Provide the (X, Y) coordinate of the cell's center where the given text is located.  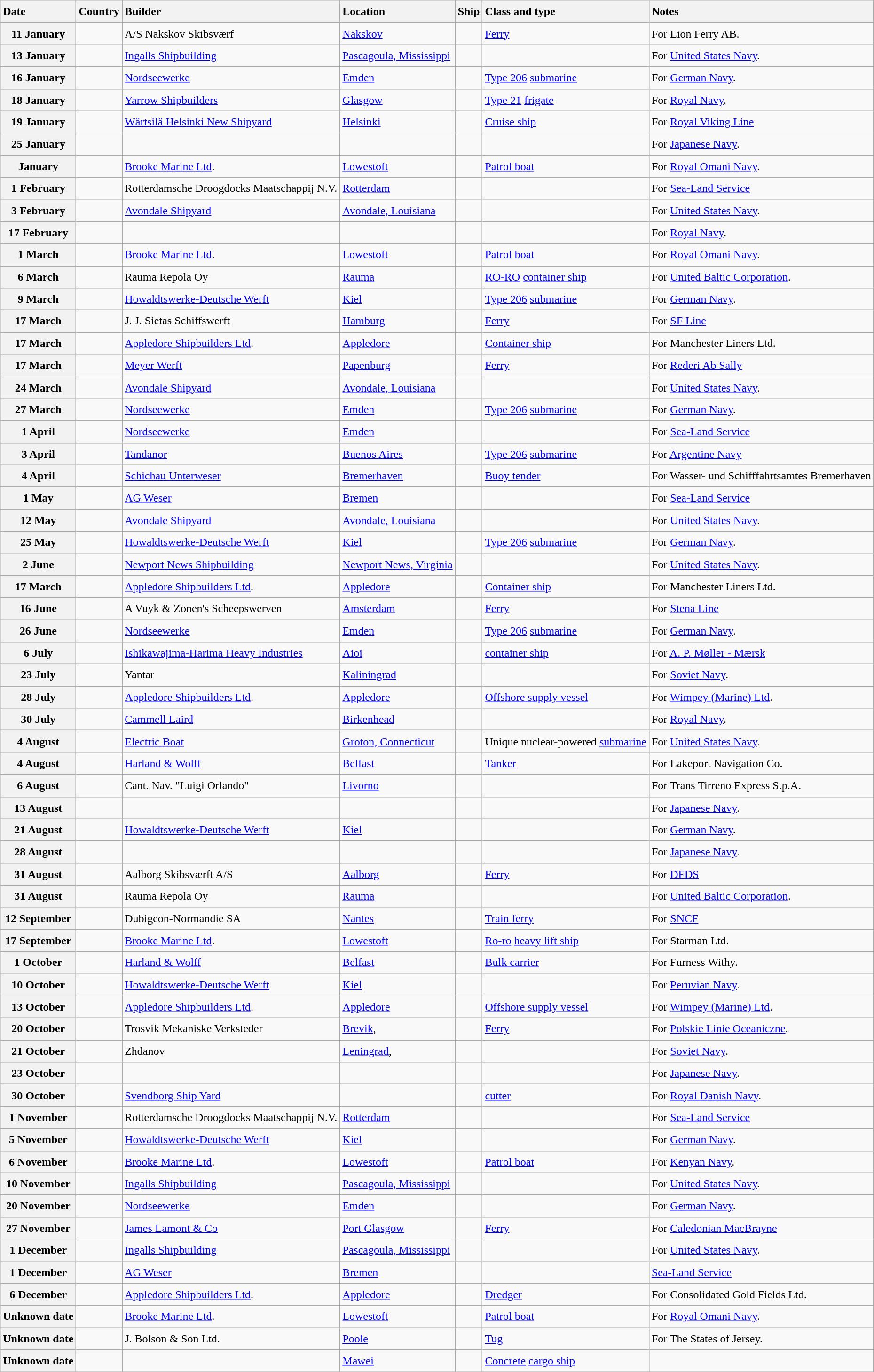
16 June (39, 608)
20 November (39, 1206)
1 March (39, 255)
12 May (39, 520)
RO-RO container ship (566, 277)
Sea-Land Service (761, 1272)
Bulk carrier (566, 963)
6 March (39, 277)
24 March (39, 387)
Livorno (398, 786)
For Royal Viking Line (761, 122)
Dredger (566, 1294)
For Royal Danish Navy. (761, 1095)
For A. P. Møller - Mærsk (761, 653)
James Lamont & Co (231, 1228)
Unique nuclear-powered submarine (566, 742)
For SF Line (761, 321)
6 July (39, 653)
6 December (39, 1294)
For SNCF (761, 918)
30 July (39, 719)
Newport News, Virginia (398, 564)
Kaliningrad (398, 675)
13 January (39, 55)
Papenburg (398, 366)
For Lion Ferry AB. (761, 34)
Aioi (398, 653)
For Furness Withy. (761, 963)
10 October (39, 985)
Electric Boat (231, 742)
A/S Nakskov Skibsværf (231, 34)
Groton, Connecticut (398, 742)
4 April (39, 476)
Yantar (231, 675)
A Vuyk & Zonen's Scheepswerven (231, 608)
Aalborg (398, 874)
Class and type (566, 11)
container ship (566, 653)
For Trans Tirreno Express S.p.A. (761, 786)
1 October (39, 963)
Ro-ro heavy lift ship (566, 940)
23 July (39, 675)
Cammell Laird (231, 719)
J. J. Sietas Schiffswerft (231, 321)
30 October (39, 1095)
27 November (39, 1228)
2 June (39, 564)
21 August (39, 830)
For The States of Jersey. (761, 1339)
For Caledonian MacBrayne (761, 1228)
18 January (39, 100)
Nakskov (398, 34)
Builder (231, 11)
Brevik, (398, 1029)
For Stena Line (761, 608)
For DFDS (761, 874)
Meyer Werft (231, 366)
Notes (761, 11)
Schichau Unterweser (231, 476)
Newport News Shipbuilding (231, 564)
1 May (39, 498)
Poole (398, 1339)
For Starman Ltd. (761, 940)
Helsinki (398, 122)
For Rederi Ab Sally (761, 366)
For Lakeport Navigation Co. (761, 763)
Wärtsilä Helsinki New Shipyard (231, 122)
January (39, 166)
28 July (39, 698)
Tug (566, 1339)
Buenos Aires (398, 454)
Location (398, 11)
23 October (39, 1074)
Nantes (398, 918)
Svendborg Ship Yard (231, 1095)
Glasgow (398, 100)
For Argentine Navy (761, 454)
28 August (39, 852)
17 February (39, 232)
Trosvik Mekaniske Verksteder (231, 1029)
6 August (39, 786)
Dubigeon-Normandie SA (231, 918)
1 April (39, 431)
Concrete cargo ship (566, 1361)
Tanker (566, 763)
Bremerhaven (398, 476)
Amsterdam (398, 608)
Port Glasgow (398, 1228)
Zhdanov (231, 1051)
Ishikawajima-Harima Heavy Industries (231, 653)
27 March (39, 410)
Ship (469, 11)
Mawei (398, 1361)
3 February (39, 211)
25 January (39, 144)
1 February (39, 188)
Aalborg Skibsværft A/S (231, 874)
For Wasser- und Schifffahrtsamtes Bremerhaven (761, 476)
5 November (39, 1139)
For Peruvian Navy. (761, 985)
21 October (39, 1051)
25 May (39, 542)
16 January (39, 78)
9 March (39, 299)
1 November (39, 1118)
20 October (39, 1029)
For Consolidated Gold Fields Ltd. (761, 1294)
Date (39, 11)
Tandanor (231, 454)
11 January (39, 34)
17 September (39, 940)
J. Bolson & Son Ltd. (231, 1339)
For Kenyan Navy. (761, 1162)
Type 21 frigate (566, 100)
Buoy tender (566, 476)
13 October (39, 1007)
26 June (39, 631)
12 September (39, 918)
Country (99, 11)
Train ferry (566, 918)
3 April (39, 454)
cutter (566, 1095)
19 January (39, 122)
Leningrad, (398, 1051)
For Polskie Linie Oceaniczne. (761, 1029)
Hamburg (398, 321)
10 November (39, 1184)
Cant. Nav. "Luigi Orlando" (231, 786)
Yarrow Shipbuilders (231, 100)
13 August (39, 808)
Birkenhead (398, 719)
6 November (39, 1162)
Cruise ship (566, 122)
